Return [X, Y] of the center of cell containing provided text 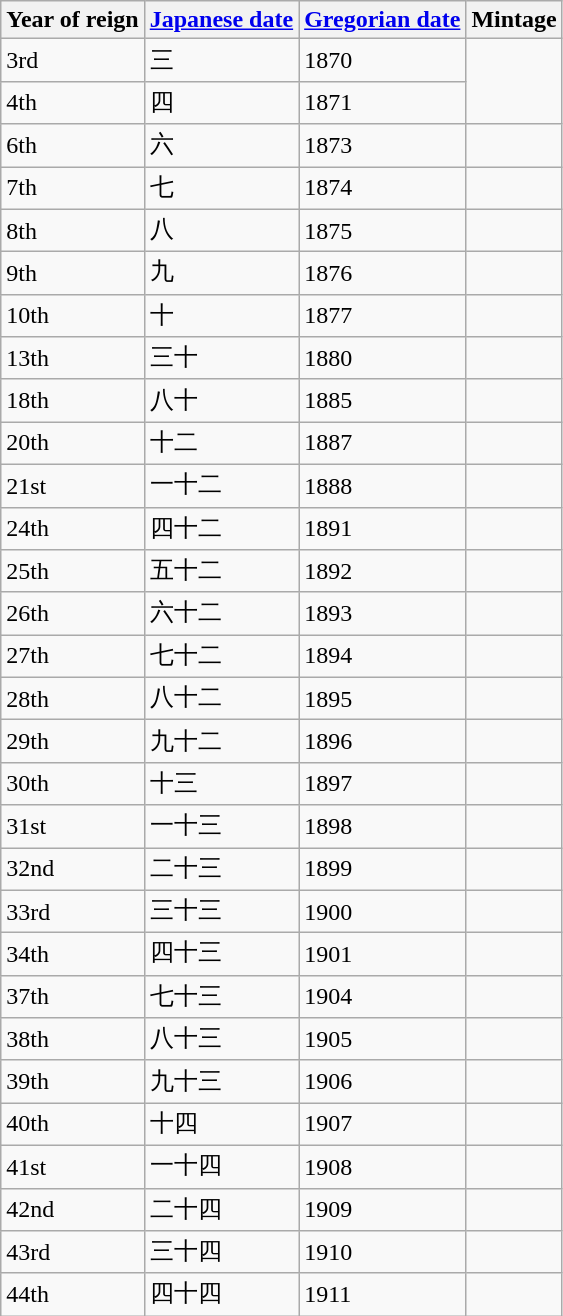
39th [72, 1082]
八十二 [221, 698]
41st [72, 1166]
二十四 [221, 1210]
十二 [221, 444]
1901 [382, 954]
1893 [382, 614]
四十二 [221, 528]
五十二 [221, 572]
三十三 [221, 912]
1888 [382, 486]
1907 [382, 1124]
1895 [382, 698]
四十三 [221, 954]
32nd [72, 870]
42nd [72, 1210]
34th [72, 954]
7th [72, 188]
1904 [382, 996]
1892 [382, 572]
31st [72, 826]
八十 [221, 400]
1887 [382, 444]
26th [72, 614]
三十 [221, 358]
1896 [382, 742]
1873 [382, 146]
八十三 [221, 1040]
40th [72, 1124]
1874 [382, 188]
1875 [382, 230]
29th [72, 742]
1876 [382, 274]
27th [72, 656]
38th [72, 1040]
七十三 [221, 996]
1898 [382, 826]
七十二 [221, 656]
1891 [382, 528]
九 [221, 274]
七 [221, 188]
28th [72, 698]
43rd [72, 1252]
三 [221, 60]
1894 [382, 656]
30th [72, 784]
一十三 [221, 826]
25th [72, 572]
一十二 [221, 486]
1909 [382, 1210]
Japanese date [221, 20]
3rd [72, 60]
Gregorian date [382, 20]
六十二 [221, 614]
1871 [382, 102]
十三 [221, 784]
9th [72, 274]
10th [72, 316]
二十三 [221, 870]
4th [72, 102]
十四 [221, 1124]
十 [221, 316]
6th [72, 146]
1905 [382, 1040]
13th [72, 358]
一十四 [221, 1166]
21st [72, 486]
8th [72, 230]
四 [221, 102]
1910 [382, 1252]
六 [221, 146]
四十四 [221, 1294]
八 [221, 230]
24th [72, 528]
1911 [382, 1294]
1885 [382, 400]
1900 [382, 912]
Year of reign [72, 20]
1897 [382, 784]
1906 [382, 1082]
三十四 [221, 1252]
1880 [382, 358]
20th [72, 444]
18th [72, 400]
九十二 [221, 742]
1870 [382, 60]
33rd [72, 912]
九十三 [221, 1082]
Mintage [514, 20]
1899 [382, 870]
44th [72, 1294]
37th [72, 996]
1908 [382, 1166]
1877 [382, 316]
